Find where the given text appears and provide that cell's center as (x, y) coordinate. 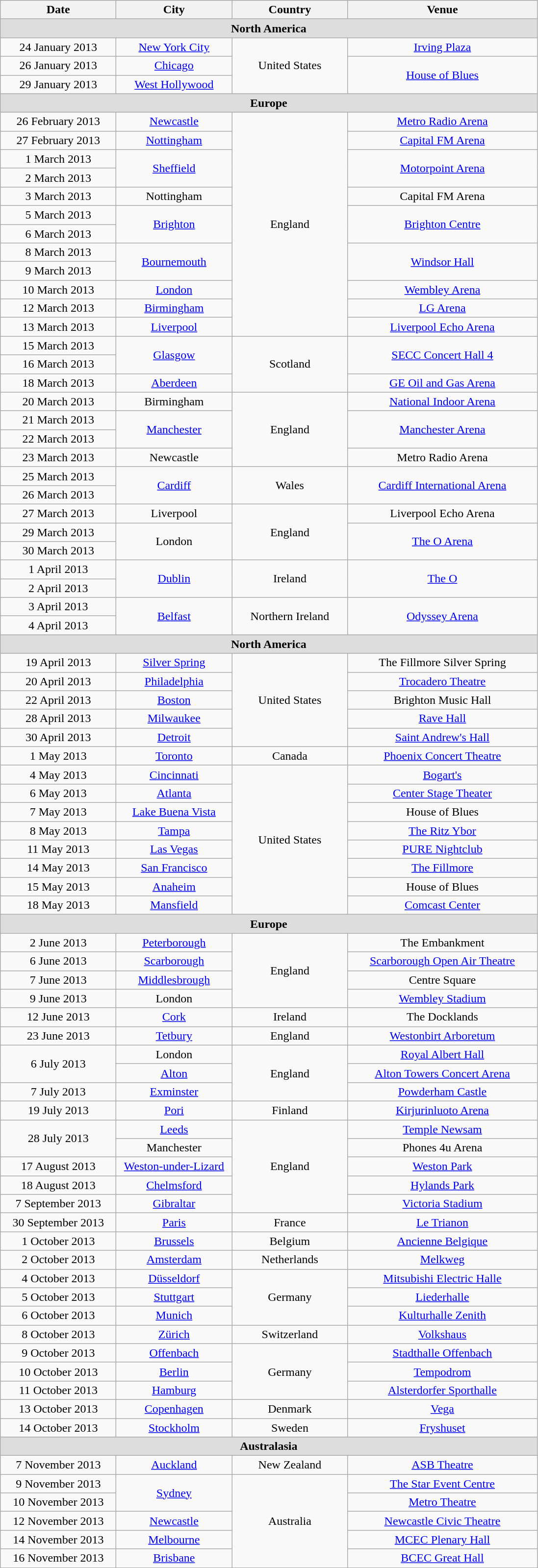
Alsterdorfer Sporthalle (442, 1390)
ASB Theatre (442, 1465)
Melkweg (442, 1260)
26 March 2013 (58, 495)
23 March 2013 (58, 457)
2 June 2013 (58, 943)
Offenbach (174, 1353)
5 March 2013 (58, 215)
11 May 2013 (58, 849)
The Docklands (442, 1017)
19 July 2013 (58, 1110)
Auckland (174, 1465)
Brighton Centre (442, 224)
21 March 2013 (58, 420)
Vega (442, 1409)
7 November 2013 (58, 1465)
3 April 2013 (58, 607)
Scotland (290, 364)
4 May 2013 (58, 774)
Dublin (174, 579)
Canada (290, 756)
14 May 2013 (58, 868)
29 January 2013 (58, 84)
Brighton (174, 224)
Ancienne Belgique (442, 1241)
Chicago (174, 66)
9 June 2013 (58, 998)
Chelmsford (174, 1185)
16 November 2013 (58, 1558)
Temple Newsam (442, 1129)
28 April 2013 (58, 719)
Australasia (269, 1446)
Cincinnati (174, 774)
Sweden (290, 1428)
Tetbury (174, 1036)
Comcast Center (442, 905)
Finland (290, 1110)
2 April 2013 (58, 588)
Milwaukee (174, 719)
4 April 2013 (58, 625)
14 November 2013 (58, 1540)
Lake Buena Vista (174, 812)
2 March 2013 (58, 177)
4 October 2013 (58, 1278)
Westonbirt Arboretum (442, 1036)
1 April 2013 (58, 570)
Sydney (174, 1493)
SECC Concert Hall 4 (442, 355)
Center Stage Theater (442, 793)
Las Vegas (174, 849)
Wembley Stadium (442, 998)
Irving Plaza (442, 47)
Philadelphia (174, 681)
Amsterdam (174, 1260)
Metro Theatre (442, 1502)
Powderham Castle (442, 1092)
1 May 2013 (58, 756)
Royal Albert Hall (442, 1054)
Newcastle Civic Theatre (442, 1521)
Saint Andrew's Hall (442, 737)
7 June 2013 (58, 980)
GE Oil and Gas Arena (442, 383)
Stockholm (174, 1428)
Denmark (290, 1409)
13 October 2013 (58, 1409)
22 March 2013 (58, 439)
West Hollywood (174, 84)
Bournemouth (174, 262)
Copenhagen (174, 1409)
LG Arena (442, 308)
Fryshuset (442, 1428)
25 March 2013 (58, 476)
Munich (174, 1316)
18 March 2013 (58, 383)
7 September 2013 (58, 1204)
29 March 2013 (58, 532)
Rave Hall (442, 719)
The Embankment (442, 943)
Centre Square (442, 980)
Brussels (174, 1241)
Kulturhalle Zenith (442, 1316)
13 March 2013 (58, 327)
Silver Spring (174, 663)
Aberdeen (174, 383)
Exminster (174, 1092)
San Francisco (174, 868)
17 August 2013 (58, 1167)
18 May 2013 (58, 905)
National Indoor Arena (442, 401)
9 October 2013 (58, 1353)
Peterborough (174, 943)
24 January 2013 (58, 47)
Scarborough (174, 961)
Toronto (174, 756)
8 May 2013 (58, 831)
3 March 2013 (58, 196)
Berlin (174, 1371)
France (290, 1222)
9 March 2013 (58, 271)
Anaheim (174, 887)
Netherlands (290, 1260)
19 April 2013 (58, 663)
Hylands Park (442, 1185)
22 April 2013 (58, 700)
7 July 2013 (58, 1092)
Pori (174, 1110)
Liederhalle (442, 1297)
Wembley Arena (442, 290)
Phones 4u Arena (442, 1148)
Windsor Hall (442, 262)
Leeds (174, 1129)
The O Arena (442, 541)
15 March 2013 (58, 346)
28 July 2013 (58, 1138)
Bogart's (442, 774)
10 October 2013 (58, 1371)
The O (442, 579)
30 March 2013 (58, 551)
Phoenix Concert Theatre (442, 756)
Trocadero Theatre (442, 681)
New York City (174, 47)
Gibraltar (174, 1204)
Hamburg (174, 1390)
Belgium (290, 1241)
7 May 2013 (58, 812)
BCEC Great Hall (442, 1558)
6 May 2013 (58, 793)
6 July 2013 (58, 1064)
8 October 2013 (58, 1334)
Tempodrom (442, 1371)
Atlanta (174, 793)
Belfast (174, 616)
14 October 2013 (58, 1428)
26 January 2013 (58, 66)
The Fillmore (442, 868)
20 March 2013 (58, 401)
Paris (174, 1222)
1 March 2013 (58, 159)
Mansfield (174, 905)
5 October 2013 (58, 1297)
Venue (442, 10)
Cork (174, 1017)
Manchester Arena (442, 429)
2 October 2013 (58, 1260)
8 March 2013 (58, 252)
6 June 2013 (58, 961)
Australia (290, 1521)
27 February 2013 (58, 140)
Victoria Stadium (442, 1204)
12 June 2013 (58, 1017)
6 March 2013 (58, 234)
1 October 2013 (58, 1241)
MCEC Plenary Hall (442, 1540)
9 November 2013 (58, 1484)
Weston Park (442, 1167)
The Fillmore Silver Spring (442, 663)
Volkshaus (442, 1334)
Kirjurinluoto Arena (442, 1110)
18 August 2013 (58, 1185)
Zürich (174, 1334)
12 November 2013 (58, 1521)
The Star Event Centre (442, 1484)
Odyssey Arena (442, 616)
The Ritz Ybor (442, 831)
Brisbane (174, 1558)
23 June 2013 (58, 1036)
10 November 2013 (58, 1502)
12 March 2013 (58, 308)
Tampa (174, 831)
New Zealand (290, 1465)
Detroit (174, 737)
Wales (290, 485)
Melbourne (174, 1540)
Alton (174, 1073)
Boston (174, 700)
26 February 2013 (58, 122)
Brighton Music Hall (442, 700)
Cardiff (174, 485)
Northern Ireland (290, 616)
30 April 2013 (58, 737)
City (174, 10)
Glasgow (174, 355)
Scarborough Open Air Theatre (442, 961)
Le Trianon (442, 1222)
15 May 2013 (58, 887)
Stuttgart (174, 1297)
10 March 2013 (58, 290)
Mitsubishi Electric Halle (442, 1278)
Date (58, 10)
Stadthalle Offenbach (442, 1353)
20 April 2013 (58, 681)
Weston-under-Lizard (174, 1167)
Cardiff International Arena (442, 485)
PURE Nightclub (442, 849)
Alton Towers Concert Arena (442, 1073)
Switzerland (290, 1334)
Düsseldorf (174, 1278)
30 September 2013 (58, 1222)
Country (290, 10)
11 October 2013 (58, 1390)
27 March 2013 (58, 513)
Motorpoint Arena (442, 168)
16 March 2013 (58, 364)
6 October 2013 (58, 1316)
Sheffield (174, 168)
Middlesbrough (174, 980)
